Provide the (X, Y) coordinate of the cell's center where the given text is located.  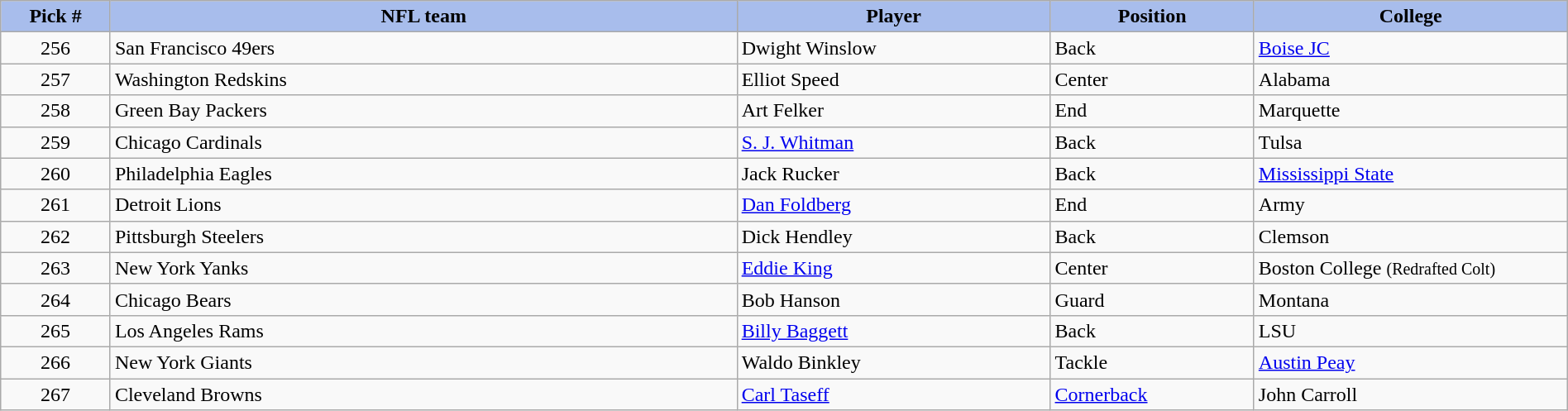
257 (56, 79)
Mississippi State (1411, 174)
Clemson (1411, 237)
Art Felker (893, 111)
265 (56, 331)
Boston College (Redrafted Colt) (1411, 268)
Eddie King (893, 268)
Dwight Winslow (893, 48)
Cleveland Browns (423, 394)
Washington Redskins (423, 79)
Pick # (56, 17)
261 (56, 205)
Chicago Bears (423, 299)
LSU (1411, 331)
267 (56, 394)
Philadelphia Eagles (423, 174)
Montana (1411, 299)
Boise JC (1411, 48)
Army (1411, 205)
S. J. Whitman (893, 142)
College (1411, 17)
San Francisco 49ers (423, 48)
Alabama (1411, 79)
New York Giants (423, 362)
Jack Rucker (893, 174)
Dick Hendley (893, 237)
Green Bay Packers (423, 111)
New York Yanks (423, 268)
NFL team (423, 17)
260 (56, 174)
262 (56, 237)
Detroit Lions (423, 205)
Bob Hanson (893, 299)
266 (56, 362)
Tackle (1152, 362)
Elliot Speed (893, 79)
259 (56, 142)
Billy Baggett (893, 331)
Marquette (1411, 111)
Waldo Binkley (893, 362)
Dan Foldberg (893, 205)
Tulsa (1411, 142)
Chicago Cardinals (423, 142)
Player (893, 17)
Position (1152, 17)
256 (56, 48)
Los Angeles Rams (423, 331)
Pittsburgh Steelers (423, 237)
264 (56, 299)
Guard (1152, 299)
258 (56, 111)
Carl Taseff (893, 394)
Austin Peay (1411, 362)
Cornerback (1152, 394)
263 (56, 268)
John Carroll (1411, 394)
